Capture the cell that displays the provided text and extract its [X, Y] central coordinate. 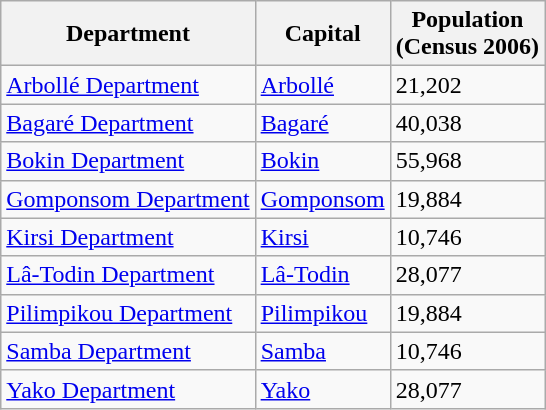
Kirsi Department [128, 237]
Bagaré Department [128, 123]
Samba [322, 351]
Gomponsom Department [128, 199]
Bokin Department [128, 161]
Pilimpikou Department [128, 313]
40,038 [467, 123]
Arbollé [322, 85]
Bagaré [322, 123]
21,202 [467, 85]
Lâ-Todin [322, 275]
Department [128, 34]
Bokin [322, 161]
55,968 [467, 161]
Lâ-Todin Department [128, 275]
Kirsi [322, 237]
Population(Census 2006) [467, 34]
Samba Department [128, 351]
Pilimpikou [322, 313]
Gomponsom [322, 199]
Yako [322, 389]
Yako Department [128, 389]
Arbollé Department [128, 85]
Capital [322, 34]
